Search for the cell housing the specified text and yield its [X, Y] center coordinate. 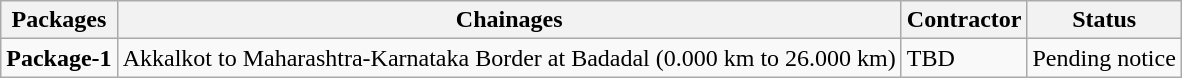
Status [1104, 20]
Contractor [964, 20]
Chainages [509, 20]
Pending notice [1104, 58]
Package-1 [59, 58]
Akkalkot to Maharashtra-Karnataka Border at Badadal (0.000 km to 26.000 km) [509, 58]
TBD [964, 58]
Packages [59, 20]
